Provide the [x, y] coordinate of the cell's center where the given text is located.  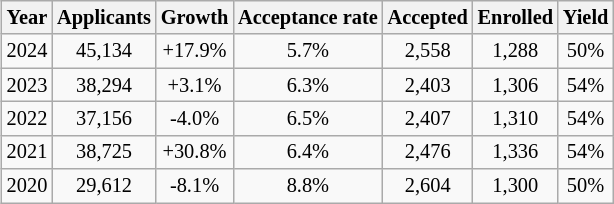
45,134 [104, 51]
5.7% [308, 51]
Acceptance rate [308, 18]
1,310 [516, 119]
38,725 [104, 152]
1,306 [516, 85]
Enrolled [516, 18]
2,407 [428, 119]
2,604 [428, 186]
2022 [27, 119]
2,558 [428, 51]
6.4% [308, 152]
Yield [586, 18]
-4.0% [194, 119]
+30.8% [194, 152]
2024 [27, 51]
1,336 [516, 152]
Year [27, 18]
+17.9% [194, 51]
2023 [27, 85]
6.3% [308, 85]
1,300 [516, 186]
2,403 [428, 85]
8.8% [308, 186]
1,288 [516, 51]
2,476 [428, 152]
+3.1% [194, 85]
Accepted [428, 18]
38,294 [104, 85]
-8.1% [194, 186]
37,156 [104, 119]
2020 [27, 186]
Applicants [104, 18]
6.5% [308, 119]
2021 [27, 152]
29,612 [104, 186]
Growth [194, 18]
